For the text-containing cell, return its midpoint in [X, Y] coordinate format. 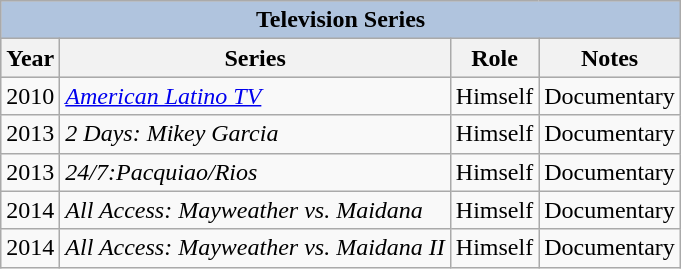
2 Days: Mikey Garcia [256, 134]
Year [30, 58]
American Latino TV [256, 96]
24/7:Pacquiao/Rios [256, 172]
Series [256, 58]
Notes [610, 58]
All Access: Mayweather vs. Maidana [256, 210]
All Access: Mayweather vs. Maidana II [256, 248]
2010 [30, 96]
Television Series [341, 20]
Role [494, 58]
